Return (x, y) of the center of cell containing provided text 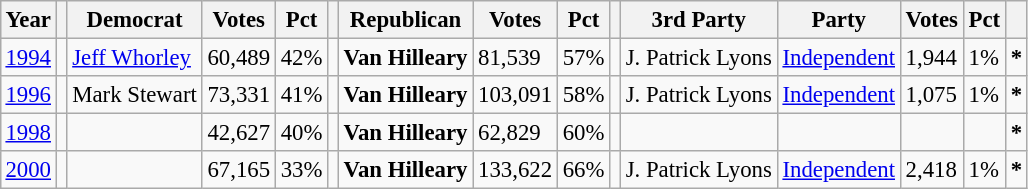
1994 (28, 57)
Democrat (134, 20)
Republican (405, 20)
2000 (28, 170)
3rd Party (698, 20)
66% (583, 170)
81,539 (516, 57)
42% (301, 57)
1,075 (932, 95)
73,331 (238, 95)
Mark Stewart (134, 95)
Year (28, 20)
33% (301, 170)
Jeff Whorley (134, 57)
1,944 (932, 57)
60,489 (238, 57)
40% (301, 133)
2,418 (932, 170)
1998 (28, 133)
103,091 (516, 95)
Party (838, 20)
58% (583, 95)
62,829 (516, 133)
42,627 (238, 133)
67,165 (238, 170)
60% (583, 133)
133,622 (516, 170)
57% (583, 57)
1996 (28, 95)
41% (301, 95)
